Search for the cell housing the specified text and yield its [X, Y] center coordinate. 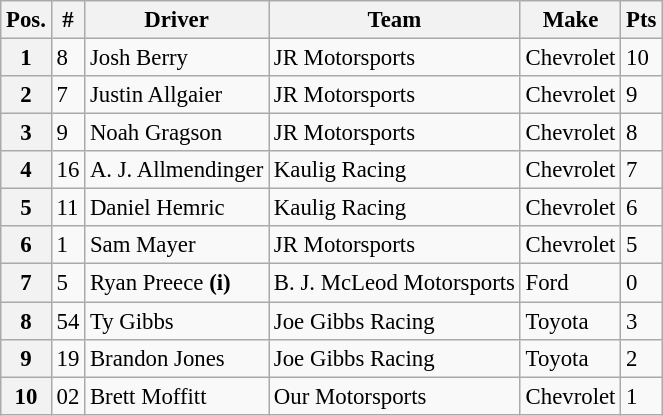
A. J. Allmendinger [177, 170]
Driver [177, 20]
Our Motorsports [395, 396]
Team [395, 20]
11 [68, 208]
Josh Berry [177, 58]
Brandon Jones [177, 358]
16 [68, 170]
4 [26, 170]
Pos. [26, 20]
Daniel Hemric [177, 208]
19 [68, 358]
Sam Mayer [177, 245]
02 [68, 396]
B. J. McLeod Motorsports [395, 283]
Ryan Preece (i) [177, 283]
Brett Moffitt [177, 396]
# [68, 20]
Ty Gibbs [177, 321]
Justin Allgaier [177, 95]
0 [642, 283]
Noah Gragson [177, 133]
Make [570, 20]
Pts [642, 20]
Ford [570, 283]
54 [68, 321]
